Return the [X, Y] coordinate for the center point of the cell that contains the specified text.  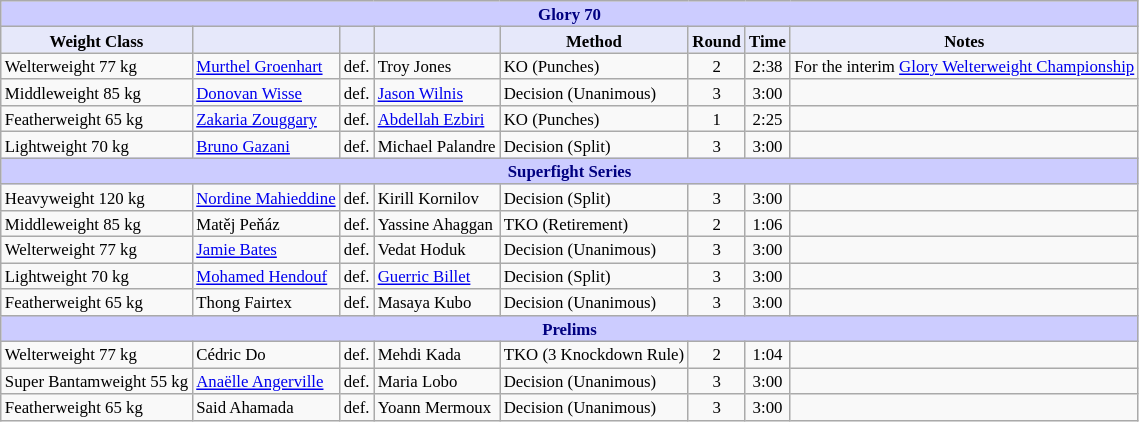
TKO (Retirement) [594, 224]
Superfight Series [570, 171]
Kirill Kornilov [437, 197]
Super Bantamweight 55 kg [96, 381]
Time [768, 40]
Masaya Kubo [437, 302]
Cédric Do [266, 355]
TKO (3 Knockdown Rule) [594, 355]
Prelims [570, 328]
Maria Lobo [437, 381]
Anaëlle Angerville [266, 381]
Said Ahamada [266, 407]
Mohamed Hendouf [266, 276]
Yoann Mermoux [437, 407]
1 [716, 119]
Michael Palandre [437, 145]
Yassine Ahaggan [437, 224]
1:04 [768, 355]
Jamie Bates [266, 250]
For the interim Glory Welterweight Championship [964, 66]
Notes [964, 40]
Bruno Gazani [266, 145]
Jason Wilnis [437, 93]
Matěj Peňáz [266, 224]
Nordine Mahieddine [266, 197]
Abdellah Ezbiri [437, 119]
Heavyweight 120 kg [96, 197]
2:38 [768, 66]
Guerric Billet [437, 276]
Weight Class [96, 40]
Donovan Wisse [266, 93]
Mehdi Kada [437, 355]
1:06 [768, 224]
Thong Fairtex [266, 302]
Glory 70 [570, 14]
2:25 [768, 119]
Zakaria Zouggary [266, 119]
Round [716, 40]
Troy Jones [437, 66]
Vedat Hoduk [437, 250]
Murthel Groenhart [266, 66]
Method [594, 40]
